Find where the given text appears and provide that cell's center as [x, y] coordinate. 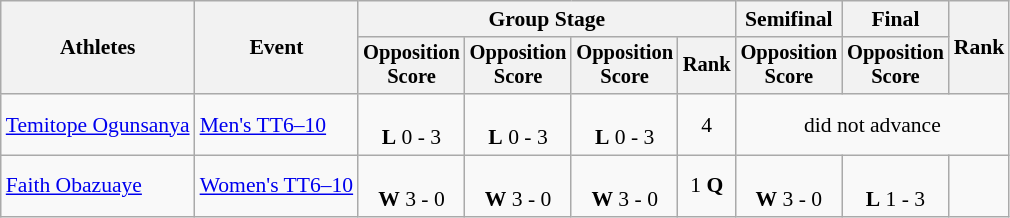
Women's TT6–10 [277, 186]
Event [277, 48]
did not advance [873, 124]
4 [707, 124]
Group Stage [546, 19]
Athletes [98, 48]
Semifinal [790, 19]
1 Q [707, 186]
L 1 - 3 [896, 186]
Men's TT6–10 [277, 124]
Faith Obazuaye [98, 186]
Final [896, 19]
Temitope Ogunsanya [98, 124]
